Provide the (X, Y) coordinate of the cell's center where the given text is located.  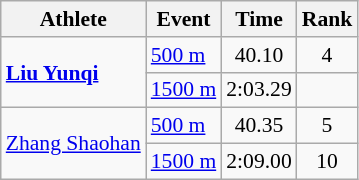
10 (328, 162)
Rank (328, 19)
Zhang Shaohan (74, 144)
40.35 (258, 126)
40.10 (258, 55)
Event (184, 19)
5 (328, 126)
Liu Yunqi (74, 72)
Time (258, 19)
2:03.29 (258, 90)
2:09.00 (258, 162)
4 (328, 55)
Athlete (74, 19)
